Search for the cell housing the specified text and yield its (X, Y) center coordinate. 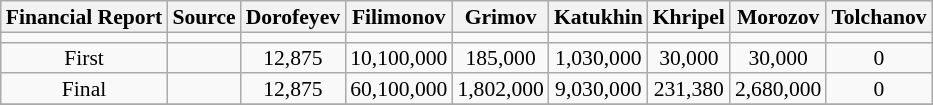
Katukhin (598, 16)
Khripel (689, 16)
Source (204, 16)
60,100,000 (398, 90)
Grimov (500, 16)
9,030,000 (598, 90)
2,680,000 (778, 90)
Filimonov (398, 16)
Final (84, 90)
Dorofeyev (293, 16)
231,380 (689, 90)
1,802,000 (500, 90)
First (84, 58)
Financial Report (84, 16)
Morozov (778, 16)
Tolchanov (878, 16)
185,000 (500, 58)
1,030,000 (598, 58)
10,100,000 (398, 58)
